Identify which cell holds the provided text, then report its [x, y] central coordinate. 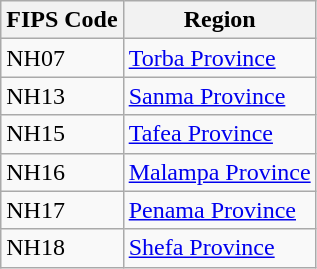
Tafea Province [220, 134]
Shefa Province [220, 248]
Penama Province [220, 210]
Malampa Province [220, 172]
NH15 [62, 134]
NH16 [62, 172]
NH07 [62, 58]
Region [220, 20]
Torba Province [220, 58]
NH17 [62, 210]
FIPS Code [62, 20]
NH13 [62, 96]
NH18 [62, 248]
Sanma Province [220, 96]
